Identify which cell holds the provided text, then report its [X, Y] central coordinate. 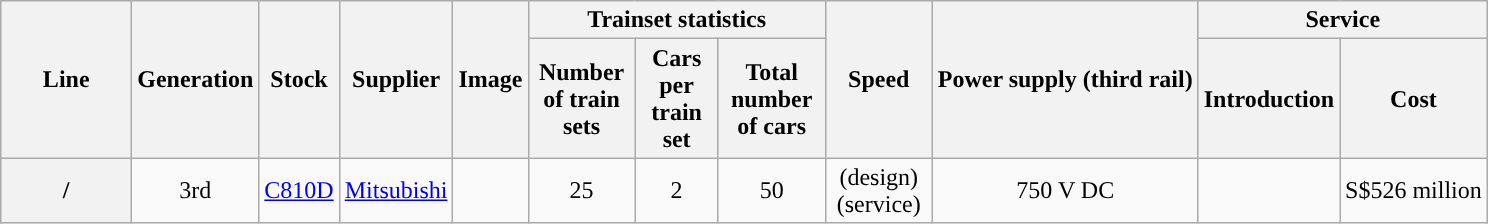
Speed [878, 80]
50 [772, 190]
25 [582, 190]
C810D [299, 190]
(design) (service) [878, 190]
Service [1342, 20]
Stock [299, 80]
/ [66, 190]
Generation [196, 80]
Number of train sets [582, 98]
S$526 million [1414, 190]
Supplier [396, 80]
3rd [196, 190]
Trainset statistics [676, 20]
750 V DC [1065, 190]
Image [490, 80]
Cars per train set [676, 98]
Introduction [1268, 98]
Mitsubishi [396, 190]
Line [66, 80]
2 [676, 190]
Cost [1414, 98]
Total number of cars [772, 98]
Power supply (third rail) [1065, 80]
